Detect which cell encompasses the target text, then output its [X, Y] center coordinate. 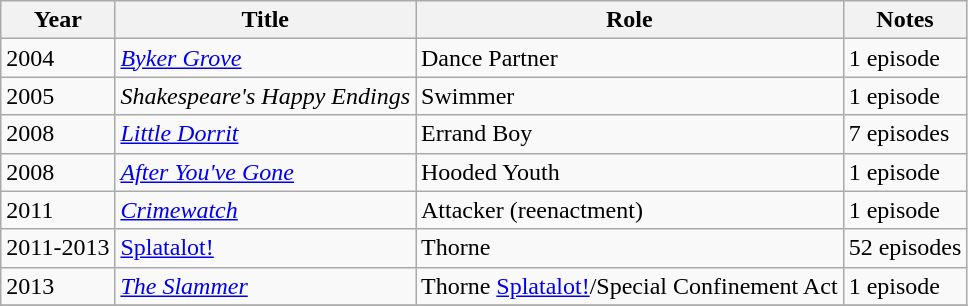
Notes [905, 20]
2004 [58, 58]
2011 [58, 210]
2013 [58, 286]
52 episodes [905, 248]
Splatalot! [266, 248]
Thorne [630, 248]
The Slammer [266, 286]
2011-2013 [58, 248]
Swimmer [630, 96]
Year [58, 20]
Byker Grove [266, 58]
Crimewatch [266, 210]
7 episodes [905, 134]
After You've Gone [266, 172]
Little Dorrit [266, 134]
Title [266, 20]
Errand Boy [630, 134]
2005 [58, 96]
Hooded Youth [630, 172]
Dance Partner [630, 58]
Thorne Splatalot!/Special Confinement Act [630, 286]
Attacker (reenactment) [630, 210]
Shakespeare's Happy Endings [266, 96]
Role [630, 20]
